For the text-containing cell, return its midpoint in (X, Y) coordinate format. 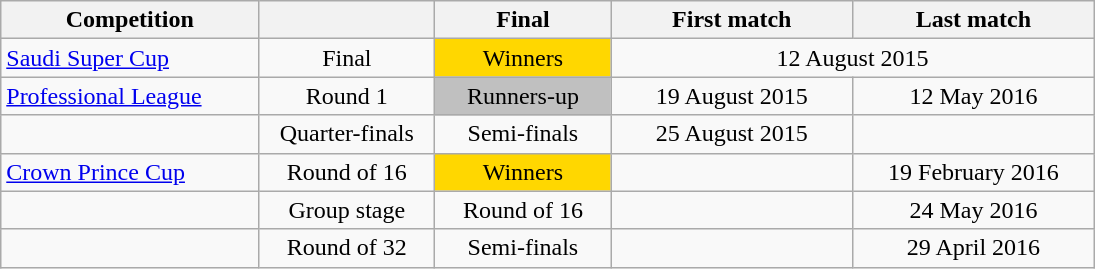
24 May 2016 (974, 210)
Round 1 (347, 96)
29 April 2016 (974, 248)
Group stage (347, 210)
19 February 2016 (974, 172)
25 August 2015 (732, 134)
Round of 32 (347, 248)
Last match (974, 20)
First match (732, 20)
Saudi Super Cup (130, 58)
12 May 2016 (974, 96)
Quarter-finals (347, 134)
Competition (130, 20)
Crown Prince Cup (130, 172)
Professional League (130, 96)
19 August 2015 (732, 96)
12 August 2015 (852, 58)
Runners-up (523, 96)
